Locate the cell with the specified text and output its (x, y) center coordinate. 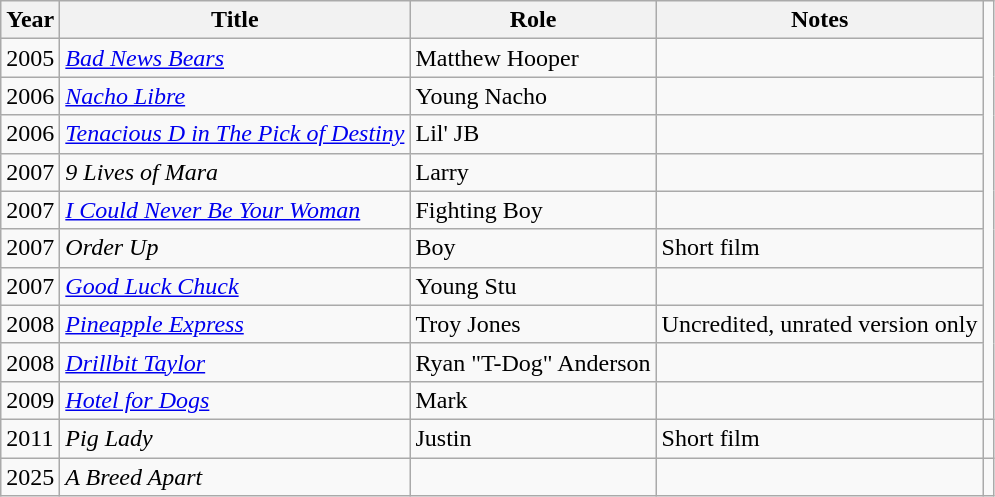
Uncredited, unrated version only (820, 324)
2025 (30, 477)
Bad News Bears (235, 58)
Matthew Hooper (533, 58)
Larry (533, 172)
A Breed Apart (235, 477)
Boy (533, 248)
Drillbit Taylor (235, 362)
Ryan "T-Dog" Anderson (533, 362)
Title (235, 20)
Lil' JB (533, 134)
Troy Jones (533, 324)
Mark (533, 400)
Good Luck Chuck (235, 286)
Tenacious D in The Pick of Destiny (235, 134)
2011 (30, 438)
2009 (30, 400)
Justin (533, 438)
Notes (820, 20)
Hotel for Dogs (235, 400)
9 Lives of Mara (235, 172)
Order Up (235, 248)
2005 (30, 58)
Pig Lady (235, 438)
Role (533, 20)
Young Stu (533, 286)
Nacho Libre (235, 96)
I Could Never Be Your Woman (235, 210)
Young Nacho (533, 96)
Fighting Boy (533, 210)
Year (30, 20)
Pineapple Express (235, 324)
